Return (x, y) of the center of cell containing provided text 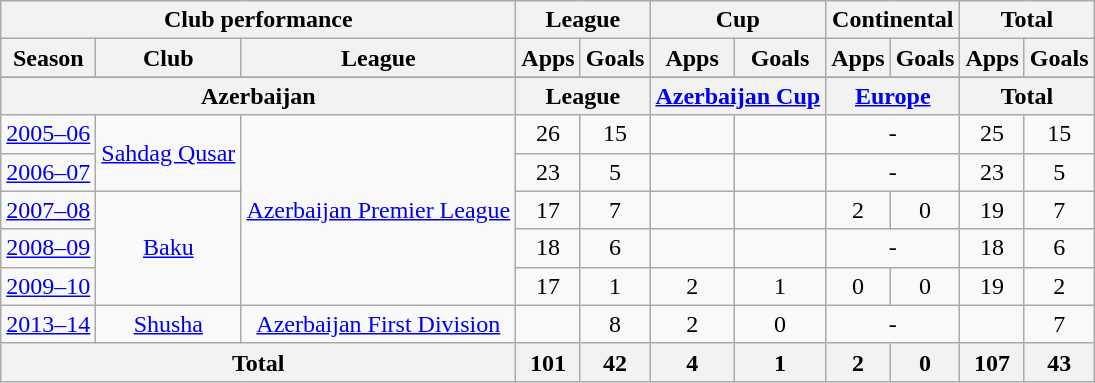
25 (992, 134)
107 (992, 362)
Season (48, 58)
Club performance (258, 20)
Europe (893, 96)
2006–07 (48, 172)
Baku (168, 248)
2008–09 (48, 248)
43 (1059, 362)
2013–14 (48, 324)
Azerbaijan First Division (378, 324)
26 (548, 134)
Club (168, 58)
Azerbaijan Cup (738, 96)
4 (692, 362)
Azerbaijan (258, 96)
2005–06 (48, 134)
Sahdag Qusar (168, 153)
Continental (893, 20)
2009–10 (48, 286)
Cup (738, 20)
42 (615, 362)
101 (548, 362)
8 (615, 324)
Shusha (168, 324)
Azerbaijan Premier League (378, 210)
2007–08 (48, 210)
